For the text-containing cell, return its midpoint in (X, Y) coordinate format. 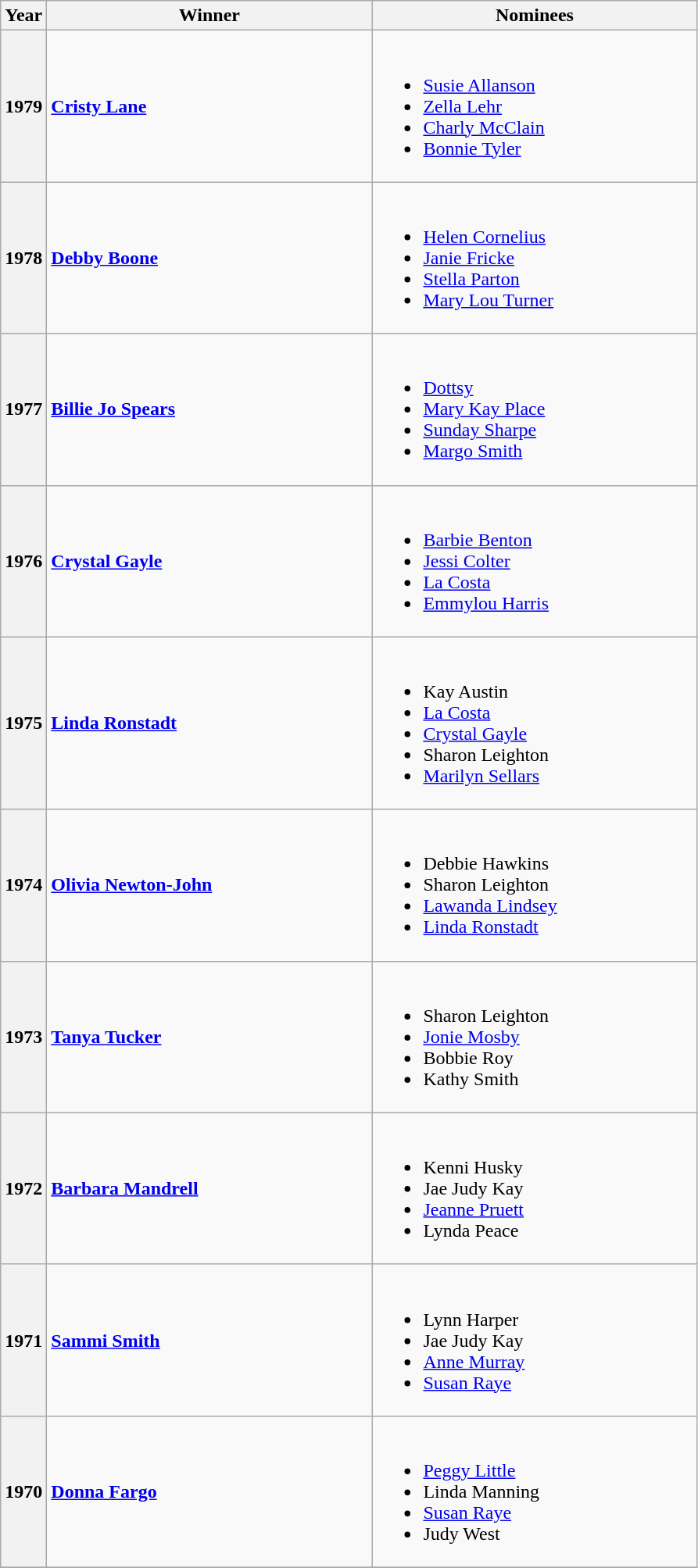
Tanya Tucker (209, 1037)
Barbie BentonJessi ColterLa CostaEmmylou Harris (535, 561)
1973 (23, 1037)
1974 (23, 885)
Winner (209, 16)
1977 (23, 409)
Helen CorneliusJanie FrickeStella PartonMary Lou Turner (535, 258)
1975 (23, 723)
Debbie HawkinsSharon LeightonLawanda LindseyLinda Ronstadt (535, 885)
1979 (23, 106)
Billie Jo Spears (209, 409)
1978 (23, 258)
DottsyMary Kay PlaceSunday SharpeMargo Smith (535, 409)
Crystal Gayle (209, 561)
Debby Boone (209, 258)
Kenni HuskyJae Judy KayJeanne PruettLynda Peace (535, 1188)
Sharon LeightonJonie MosbyBobbie RoyKathy Smith (535, 1037)
Susie AllansonZella LehrCharly McClainBonnie Tyler (535, 106)
Donna Fargo (209, 1491)
Sammi Smith (209, 1340)
Peggy LittleLinda ManningSusan RayeJudy West (535, 1491)
1970 (23, 1491)
Olivia Newton-John (209, 885)
Kay AustinLa CostaCrystal GayleSharon LeightonMarilyn Sellars (535, 723)
Year (23, 16)
Nominees (535, 16)
Lynn HarperJae Judy KayAnne MurraySusan Raye (535, 1340)
Linda Ronstadt (209, 723)
1976 (23, 561)
1972 (23, 1188)
Cristy Lane (209, 106)
1971 (23, 1340)
Barbara Mandrell (209, 1188)
